Find where the given text appears and provide that cell's center as [x, y] coordinate. 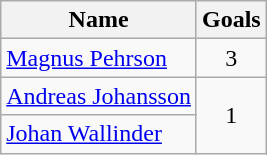
1 [231, 115]
Andreas Johansson [99, 96]
Magnus Pehrson [99, 58]
Goals [231, 20]
Johan Wallinder [99, 134]
3 [231, 58]
Name [99, 20]
